Scan for the cell matching the given text and deliver its [x, y] coordinate at center. 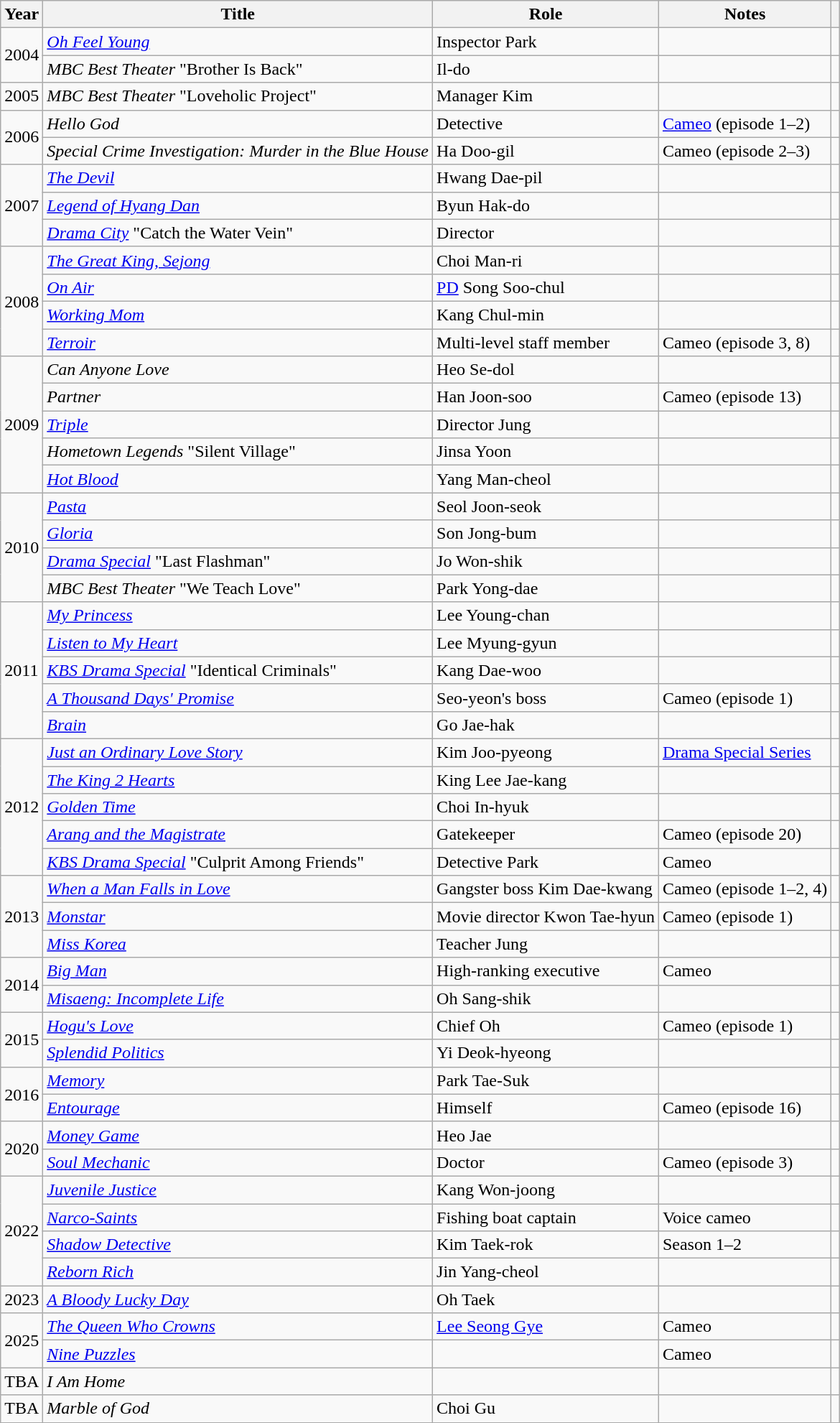
Notes [745, 14]
2005 [22, 96]
Kang Won-joong [546, 1190]
Jin Yang-cheol [546, 1272]
My Princess [238, 616]
Yang Man-cheol [546, 479]
2011 [22, 670]
Director Jung [546, 425]
High-ranking executive [546, 971]
Money Game [238, 1135]
2012 [22, 807]
MBC Best Theater "Brother Is Back" [238, 69]
MBC Best Theater "We Teach Love" [238, 588]
Juvenile Justice [238, 1190]
Soul Mechanic [238, 1162]
Miss Korea [238, 944]
The Great King, Sejong [238, 260]
2004 [22, 55]
Arang and the Magistrate [238, 835]
Year [22, 14]
Yi Deok-hyeong [546, 1053]
Drama City "Catch the Water Vein" [238, 233]
Chief Oh [546, 1026]
Hello God [238, 124]
Oh Sang-shik [546, 998]
Manager Kim [546, 96]
Cameo (episode 3) [745, 1162]
2023 [22, 1299]
Entourage [238, 1108]
2008 [22, 301]
Gloria [238, 534]
Teacher Jung [546, 944]
Doctor [546, 1162]
On Air [238, 287]
2006 [22, 137]
2022 [22, 1230]
Oh Feel Young [238, 42]
King Lee Jae-kang [546, 779]
Inspector Park [546, 42]
I Am Home [238, 1381]
2013 [22, 917]
Oh Taek [546, 1299]
Han Joon-soo [546, 397]
Cameo (episode 20) [745, 835]
Go Jae-hak [546, 725]
Splendid Politics [238, 1053]
Detective [546, 124]
Heo Se-dol [546, 370]
Cameo (episode 16) [745, 1108]
Role [546, 14]
A Thousand Days' Promise [238, 697]
Cameo (episode 2–3) [745, 151]
Big Man [238, 971]
Lee Seong Gye [546, 1327]
Seo-yeon's boss [546, 697]
Ha Doo-gil [546, 151]
Heo Jae [546, 1135]
Kang Chul-min [546, 315]
Brain [238, 725]
Triple [238, 425]
Gangster boss Kim Dae-kwang [546, 889]
When a Man Falls in Love [238, 889]
Choi In-hyuk [546, 807]
2007 [22, 205]
Himself [546, 1108]
Drama Special Series [745, 752]
Season 1–2 [745, 1245]
Golden Time [238, 807]
Jo Won-shik [546, 561]
2010 [22, 547]
The King 2 Hearts [238, 779]
Special Crime Investigation: Murder in the Blue House [238, 151]
Park Yong-dae [546, 588]
Shadow Detective [238, 1245]
Cameo (episode 3, 8) [745, 343]
Fishing boat captain [546, 1218]
Multi-level staff member [546, 343]
KBS Drama Special "Identical Criminals" [238, 670]
KBS Drama Special "Culprit Among Friends" [238, 862]
Jinsa Yoon [546, 452]
Choi Gu [546, 1409]
A Bloody Lucky Day [238, 1299]
Kang Dae-woo [546, 670]
Son Jong-bum [546, 534]
2014 [22, 985]
MBC Best Theater "Loveholic Project" [238, 96]
Choi Man-ri [546, 260]
2009 [22, 425]
2025 [22, 1340]
Can Anyone Love [238, 370]
Marble of God [238, 1409]
Partner [238, 397]
Lee Young-chan [546, 616]
Title [238, 14]
2015 [22, 1039]
PD Song Soo-chul [546, 287]
Working Mom [238, 315]
Terroir [238, 343]
The Queen Who Crowns [238, 1327]
Hogu's Love [238, 1026]
Legend of Hyang Dan [238, 205]
2016 [22, 1094]
Kim Joo-pyeong [546, 752]
Hwang Dae-pil [546, 178]
Hometown Legends "Silent Village" [238, 452]
Cameo (episode 13) [745, 397]
Just an Ordinary Love Story [238, 752]
2020 [22, 1149]
Gatekeeper [546, 835]
Movie director Kwon Tae-hyun [546, 917]
Cameo (episode 1–2) [745, 124]
Drama Special "Last Flashman" [238, 561]
Lee Myung-gyun [546, 643]
Memory [238, 1080]
Nine Puzzles [238, 1354]
Il-do [546, 69]
Voice cameo [745, 1218]
Hot Blood [238, 479]
Byun Hak-do [546, 205]
Narco-Saints [238, 1218]
Listen to My Heart [238, 643]
Misaeng: Incomplete Life [238, 998]
Seol Joon-seok [546, 506]
Cameo (episode 1–2, 4) [745, 889]
The Devil [238, 178]
Reborn Rich [238, 1272]
Pasta [238, 506]
Kim Taek-rok [546, 1245]
Park Tae-Suk [546, 1080]
Detective Park [546, 862]
Monstar [238, 917]
Director [546, 233]
